Detect which cell encompasses the target text, then output its (X, Y) center coordinate. 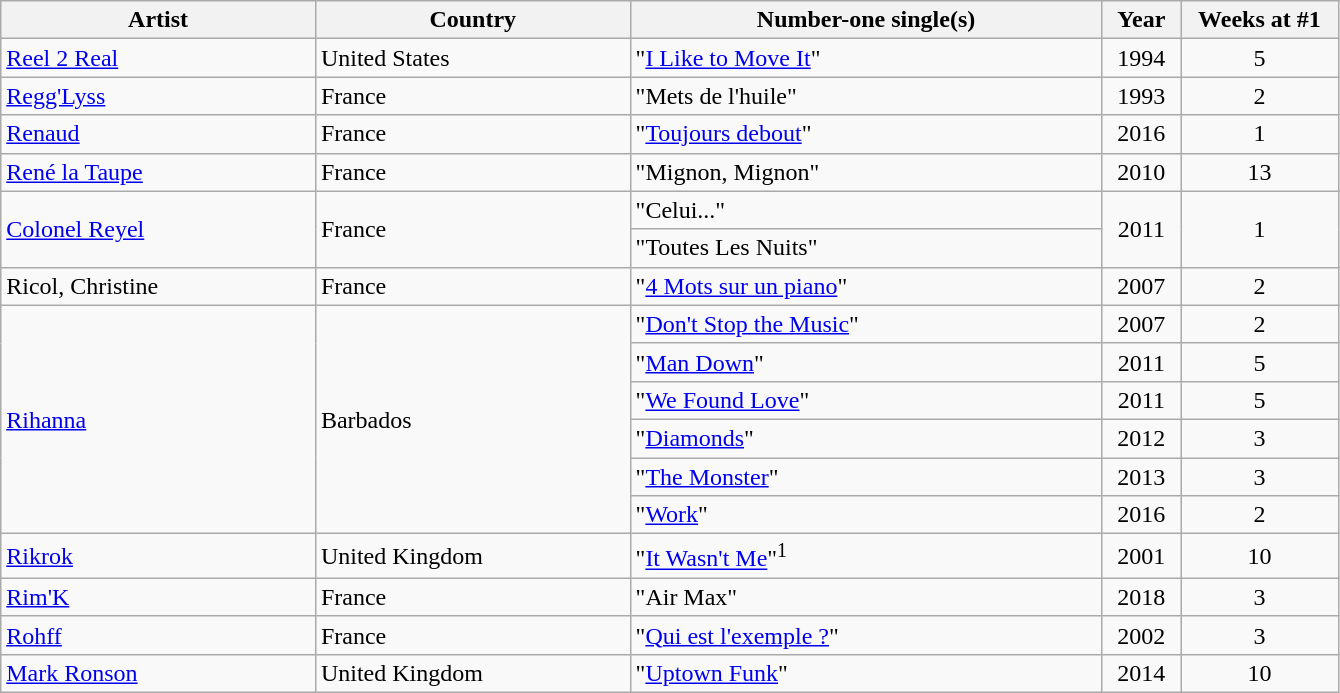
2013 (1142, 477)
Number-one single(s) (866, 20)
"I Like to Move It" (866, 58)
"Toutes Les Nuits" (866, 248)
Rihanna (158, 419)
Renaud (158, 134)
"Qui est l'exemple ?" (866, 635)
"Diamonds" (866, 438)
Rohff (158, 635)
"Don't Stop the Music" (866, 324)
"Air Max" (866, 597)
René la Taupe (158, 172)
Artist (158, 20)
"Work" (866, 515)
Year (1142, 20)
"Man Down" (866, 362)
Weeks at #1 (1260, 20)
Rim'K (158, 597)
1993 (1142, 96)
"Uptown Funk" (866, 673)
"Toujours debout" (866, 134)
"Mets de l'huile" (866, 96)
Colonel Reyel (158, 229)
Rikrok (158, 556)
2010 (1142, 172)
Mark Ronson (158, 673)
13 (1260, 172)
2002 (1142, 635)
"Celui..." (866, 210)
Regg'Lyss (158, 96)
Reel 2 Real (158, 58)
Ricol, Christine (158, 286)
"Mignon, Mignon" (866, 172)
"The Monster" (866, 477)
2012 (1142, 438)
"4 Mots sur un piano" (866, 286)
"It Wasn't Me"1 (866, 556)
2001 (1142, 556)
United States (472, 58)
"We Found Love" (866, 400)
2018 (1142, 597)
2014 (1142, 673)
1994 (1142, 58)
Country (472, 20)
Barbados (472, 419)
